Return [x, y] of the center of cell containing provided text 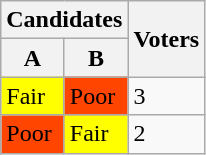
Voters [166, 39]
B [96, 58]
Candidates [64, 20]
A [33, 58]
2 [166, 134]
3 [166, 96]
